Return (x, y) of the center of cell containing provided text 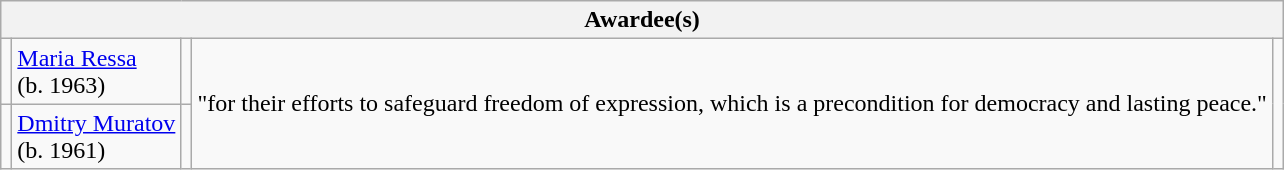
Maria Ressa(b. 1963) (96, 72)
Dmitry Muratov(b. 1961) (96, 136)
"for their efforts to safeguard freedom of expression, which is a precondition for democracy and lasting peace." (732, 104)
Awardee(s) (642, 20)
